For the text-containing cell, return its midpoint in [X, Y] coordinate format. 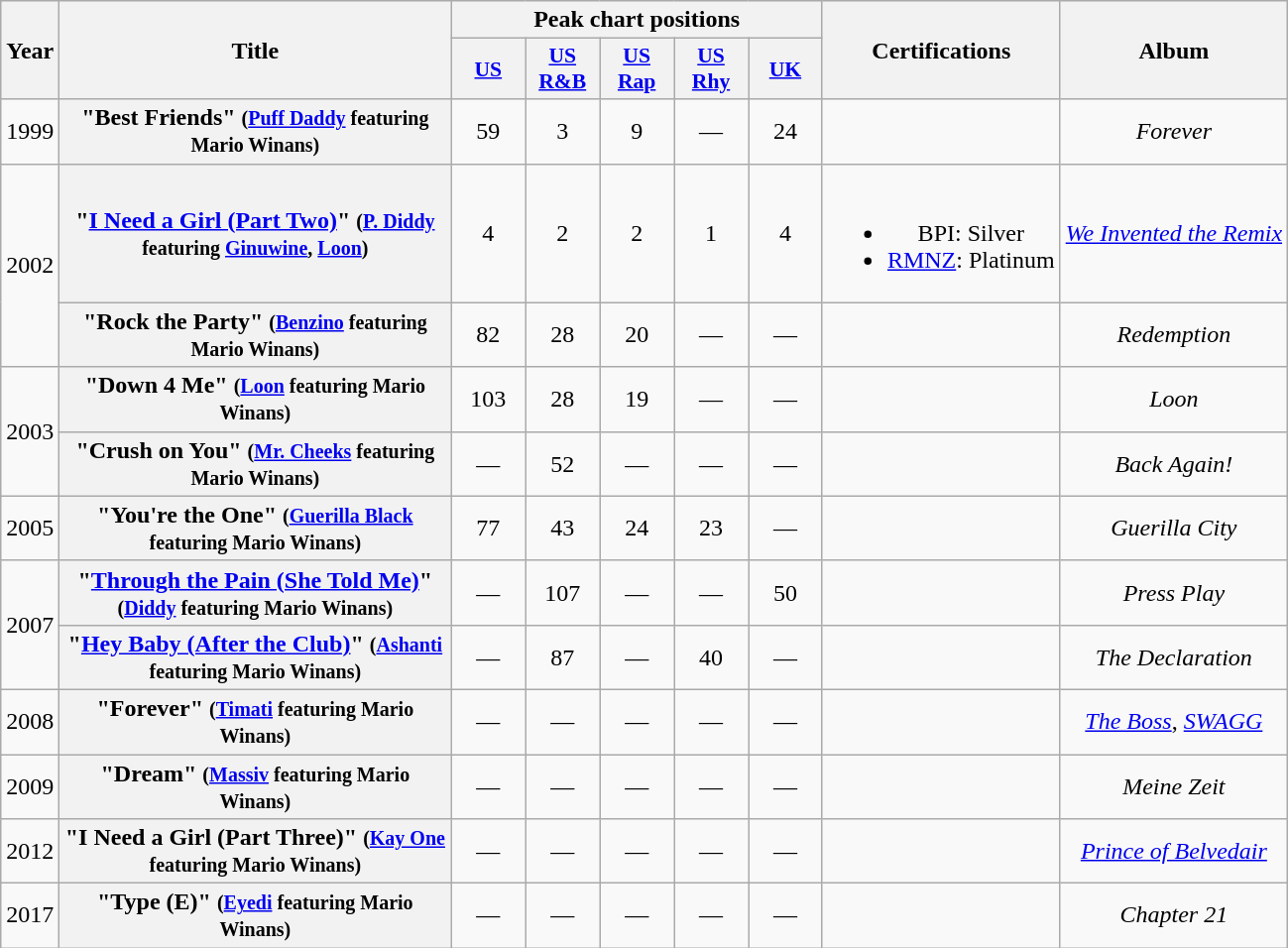
1999 [30, 131]
2012 [30, 851]
USRap [637, 69]
"You're the One" (Guerilla Black featuring Mario Winans) [256, 528]
"Rock the Party" (Benzino featuring Mario Winans) [256, 335]
Title [256, 50]
"Dream" (Massiv featuring Mario Winans) [256, 785]
23 [712, 528]
"I Need a Girl (Part Two)" (P. Diddy featuring Ginuwine, Loon) [256, 233]
We Invented the Remix [1174, 233]
Back Again! [1174, 464]
USRhy [712, 69]
87 [563, 656]
Certifications [941, 50]
"Through the Pain (She Told Me)" (Diddy featuring Mario Winans) [256, 593]
Forever [1174, 131]
19 [637, 399]
2009 [30, 785]
40 [712, 656]
"Down 4 Me" (Loon featuring Mario Winans) [256, 399]
"Hey Baby (After the Club)" (Ashanti featuring Mario Winans) [256, 656]
77 [488, 528]
Peak chart positions [637, 20]
US [488, 69]
2002 [30, 266]
Meine Zeit [1174, 785]
82 [488, 335]
"Forever" (Timati featuring Mario Winans) [256, 722]
Year [30, 50]
BPI: SilverRMNZ: Platinum [941, 233]
"Type (E)" (Eyedi featuring Mario Winans) [256, 916]
The Declaration [1174, 656]
1 [712, 233]
Press Play [1174, 593]
107 [563, 593]
The Boss, SWAGG [1174, 722]
59 [488, 131]
2008 [30, 722]
"I Need a Girl (Part Three)" (Kay One featuring Mario Winans) [256, 851]
UK [785, 69]
20 [637, 335]
2007 [30, 625]
Guerilla City [1174, 528]
Album [1174, 50]
"Best Friends" (Puff Daddy featuring Mario Winans) [256, 131]
Redemption [1174, 335]
9 [637, 131]
Loon [1174, 399]
Prince of Belvedair [1174, 851]
2005 [30, 528]
"Crush on You" (Mr. Cheeks featuring Mario Winans) [256, 464]
USR&B [563, 69]
43 [563, 528]
2003 [30, 431]
50 [785, 593]
3 [563, 131]
Chapter 21 [1174, 916]
103 [488, 399]
2017 [30, 916]
52 [563, 464]
